Extract the [X, Y] coordinate from the center of the cell holding the provided text.  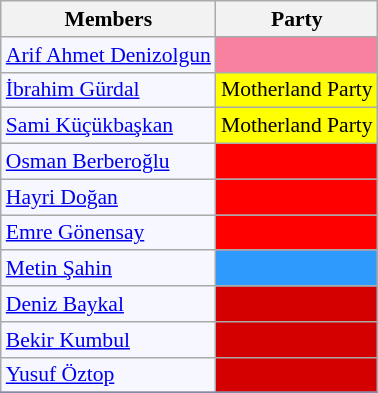
Arif Ahmet Denizolgun [108, 55]
Deniz Baykal [108, 304]
Osman Berberoğlu [108, 162]
Metin Şahin [108, 269]
Hayri Doğan [108, 197]
Emre Gönensay [108, 233]
Bekir Kumbul [108, 340]
Party [297, 19]
İbrahim Gürdal [108, 90]
Sami Küçükbaşkan [108, 126]
Members [108, 19]
Yusuf Öztop [108, 375]
